Return [X, Y] of the center of cell containing provided text 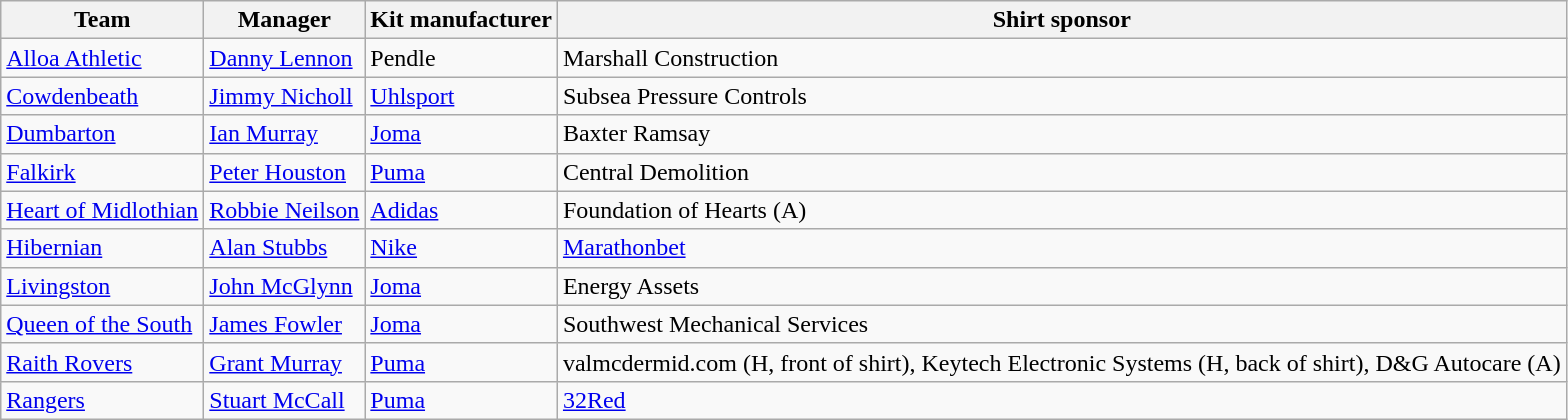
Manager [284, 20]
Jimmy Nicholl [284, 96]
Energy Assets [1062, 286]
Rangers [102, 400]
Raith Rovers [102, 362]
Ian Murray [284, 134]
Alan Stubbs [284, 248]
James Fowler [284, 324]
Marshall Construction [1062, 58]
Marathonbet [1062, 248]
Southwest Mechanical Services [1062, 324]
Falkirk [102, 172]
Peter Houston [284, 172]
32Red [1062, 400]
Cowdenbeath [102, 96]
Robbie Neilson [284, 210]
Central Demolition [1062, 172]
Kit manufacturer [462, 20]
Queen of the South [102, 324]
Grant Murray [284, 362]
valmcdermid.com (H, front of shirt), Keytech Electronic Systems (H, back of shirt), D&G Autocare (A) [1062, 362]
Subsea Pressure Controls [1062, 96]
Hibernian [102, 248]
Livingston [102, 286]
Heart of Midlothian [102, 210]
Nike [462, 248]
Alloa Athletic [102, 58]
Stuart McCall [284, 400]
Danny Lennon [284, 58]
Pendle [462, 58]
Shirt sponsor [1062, 20]
Adidas [462, 210]
Baxter Ramsay [1062, 134]
Uhlsport [462, 96]
Foundation of Hearts (A) [1062, 210]
Dumbarton [102, 134]
Team [102, 20]
John McGlynn [284, 286]
